For the text-containing cell, return its midpoint in (x, y) coordinate format. 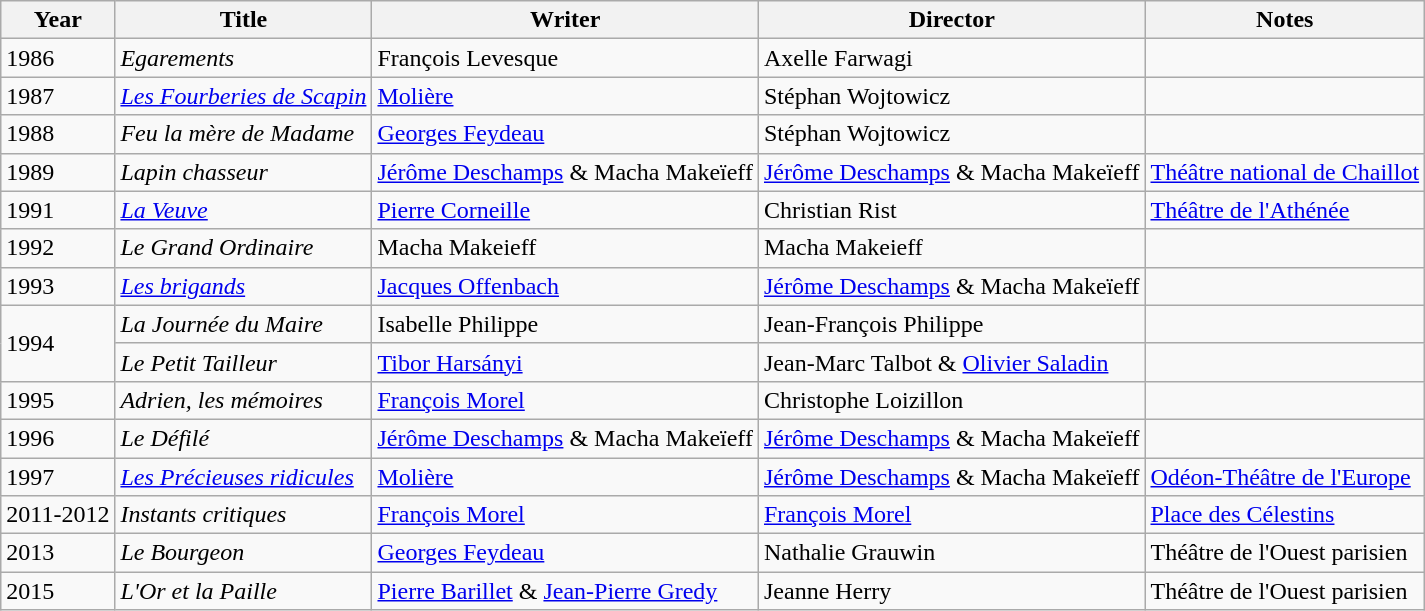
1991 (58, 210)
Director (952, 20)
1989 (58, 172)
Feu la mère de Madame (244, 134)
Les Précieuses ridicules (244, 477)
1995 (58, 400)
Les brigands (244, 286)
1988 (58, 134)
Le Petit Tailleur (244, 362)
Le Grand Ordinaire (244, 248)
1994 (58, 343)
1987 (58, 96)
1992 (58, 248)
Axelle Farwagi (952, 58)
2011-2012 (58, 515)
Notes (1285, 20)
Adrien, les mémoires (244, 400)
Year (58, 20)
Tibor Harsányi (566, 362)
Egarements (244, 58)
Nathalie Grauwin (952, 553)
Théâtre national de Chaillot (1285, 172)
Instants critiques (244, 515)
François Levesque (566, 58)
Jean-Marc Talbot & Olivier Saladin (952, 362)
La Veuve (244, 210)
1986 (58, 58)
Le Bourgeon (244, 553)
Title (244, 20)
Lapin chasseur (244, 172)
Jeanne Herry (952, 591)
La Journée du Maire (244, 324)
Jean-François Philippe (952, 324)
L'Or et la Paille (244, 591)
Christian Rist (952, 210)
Pierre Corneille (566, 210)
Odéon-Théâtre de l'Europe (1285, 477)
Isabelle Philippe (566, 324)
Le Défilé (244, 438)
Writer (566, 20)
Les Fourberies de Scapin (244, 96)
Jacques Offenbach (566, 286)
2013 (58, 553)
1997 (58, 477)
Théâtre de l'Athénée (1285, 210)
Christophe Loizillon (952, 400)
2015 (58, 591)
1993 (58, 286)
1996 (58, 438)
Pierre Barillet & Jean-Pierre Gredy (566, 591)
Place des Célestins (1285, 515)
